Pinpoint the cell where the given text exists, returning its (X, Y) midpoint coordinate. 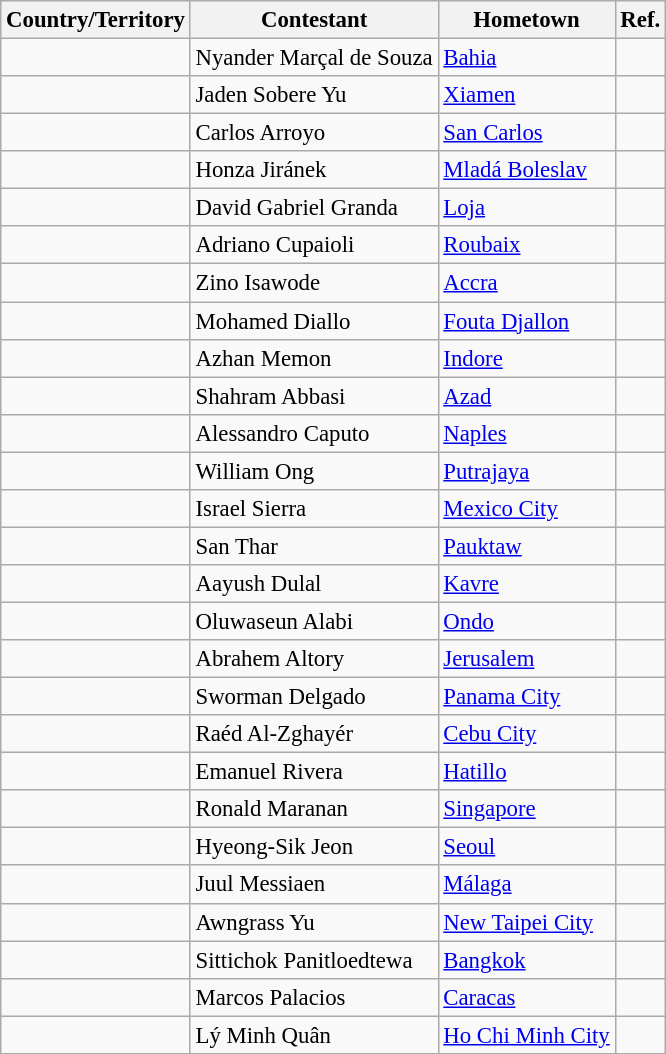
Seoul (526, 847)
Bahia (526, 58)
Roubaix (526, 245)
Mladá Boleslav (526, 170)
Azad (526, 396)
Hatillo (526, 772)
Ronald Maranan (314, 809)
Zino Isawode (314, 283)
Kavre (526, 584)
Fouta Djallon (526, 321)
Ref. (640, 20)
David Gabriel Granda (314, 208)
Nyander Marçal de Souza (314, 58)
Emanuel Rivera (314, 772)
Oluwaseun Alabi (314, 621)
Country/Territory (96, 20)
Shahram Abbasi (314, 396)
Mexico City (526, 509)
Carlos Arroyo (314, 133)
Awngrass Yu (314, 922)
Marcos Palacios (314, 997)
Cebu City (526, 734)
Israel Sierra (314, 509)
Pauktaw (526, 546)
Ho Chi Minh City (526, 1035)
Honza Jiránek (314, 170)
Sittichok Panitloedtewa (314, 960)
Indore (526, 358)
Adriano Cupaioli (314, 245)
Alessandro Caputo (314, 433)
Panama City (526, 697)
Loja (526, 208)
Hometown (526, 20)
Naples (526, 433)
San Carlos (526, 133)
Putrajaya (526, 471)
Singapore (526, 809)
Sworman Delgado (314, 697)
Mohamed Diallo (314, 321)
Bangkok (526, 960)
Juul Messiaen (314, 885)
Jaden Sobere Yu (314, 95)
Aayush Dulal (314, 584)
Málaga (526, 885)
San Thar (314, 546)
Caracas (526, 997)
Xiamen (526, 95)
Abrahem Altory (314, 659)
Accra (526, 283)
Hyeong-Sik Jeon (314, 847)
New Taipei City (526, 922)
Jerusalem (526, 659)
Contestant (314, 20)
Lý Minh Quân (314, 1035)
William Ong (314, 471)
Ondo (526, 621)
Azhan Memon (314, 358)
Raéd Al-Zghayér (314, 734)
